Determine the [x, y] coordinate at the center of the cell enclosing the given text.  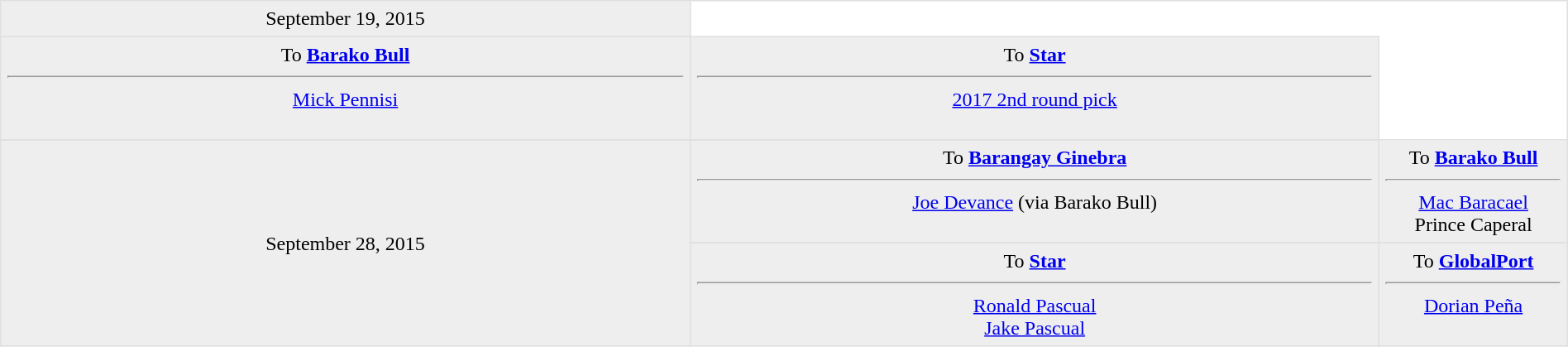
To Star2017 2nd round pick [1035, 88]
To GlobalPortDorian Peña [1474, 294]
To Barako BullMick Pennisi [346, 88]
September 19, 2015 [346, 19]
To StarRonald PascualJake Pascual [1035, 294]
To Barangay GinebraJoe Devance (via Barako Bull) [1035, 191]
To Barako BullMac BaracaelPrince Caperal [1474, 191]
September 28, 2015 [346, 243]
